Pinpoint the cell where the given text exists, returning its [X, Y] midpoint coordinate. 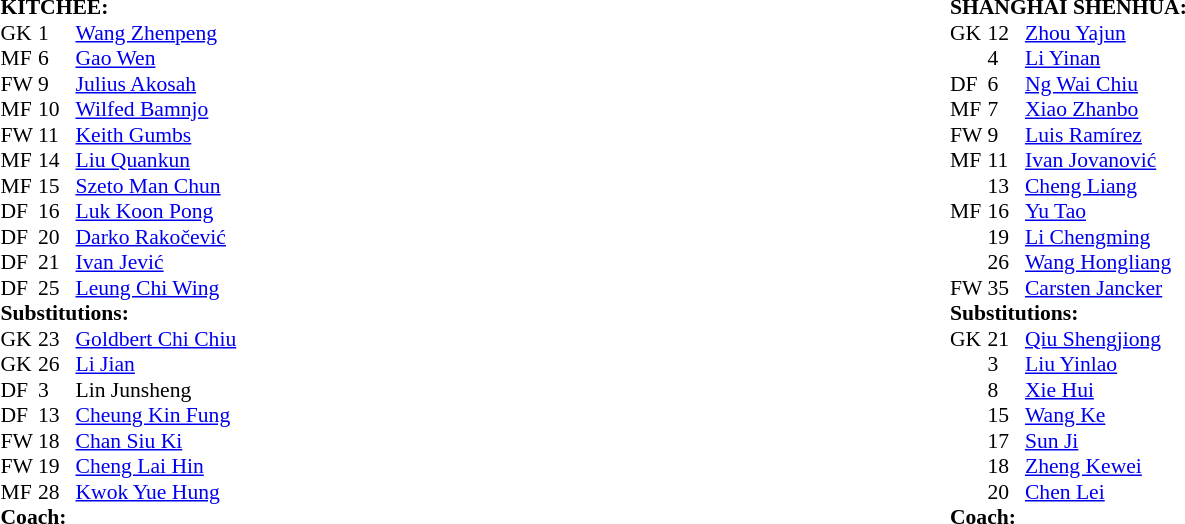
7 [1006, 109]
Li Jian [156, 365]
35 [1006, 288]
1 [57, 33]
Cheung Kin Fung [156, 415]
Julius Akosah [156, 84]
Goldbert Chi Chiu [156, 339]
14 [57, 161]
Darko Rakočević [156, 237]
10 [57, 109]
Wilfed Bamnjo [156, 109]
12 [1006, 33]
Luk Koon Pong [156, 211]
4 [1006, 59]
28 [57, 492]
Kwok Yue Hung [156, 492]
Cheng Lai Hin [156, 467]
Wang Zhenpeng [156, 33]
23 [57, 339]
Keith Gumbs [156, 135]
8 [1006, 390]
Chan Siu Ki [156, 441]
25 [57, 288]
Liu Quankun [156, 161]
Ivan Jević [156, 263]
Substitutions: [118, 313]
Szeto Man Chun [156, 186]
Gao Wen [156, 59]
Lin Junsheng [156, 390]
Leung Chi Wing [156, 288]
17 [1006, 441]
